Search for the cell housing the specified text and yield its (x, y) center coordinate. 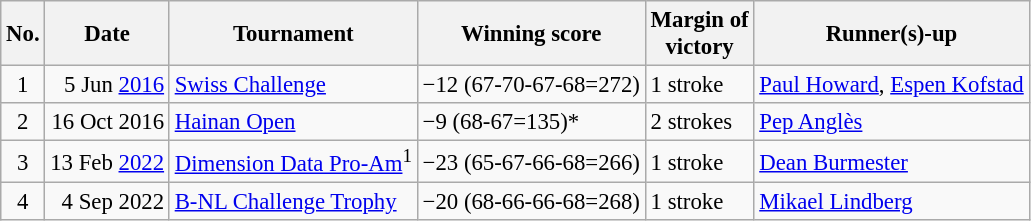
−20 (68-66-66-68=268) (531, 202)
Tournament (293, 34)
3 (23, 162)
−23 (65-67-66-68=266) (531, 162)
Hainan Open (293, 122)
Mikael Lindberg (892, 202)
Date (107, 34)
Paul Howard, Espen Kofstad (892, 85)
−9 (68-67=135)* (531, 122)
Pep Anglès (892, 122)
Dimension Data Pro-Am1 (293, 162)
4 Sep 2022 (107, 202)
13 Feb 2022 (107, 162)
Runner(s)-up (892, 34)
4 (23, 202)
Winning score (531, 34)
B-NL Challenge Trophy (293, 202)
5 Jun 2016 (107, 85)
Swiss Challenge (293, 85)
2 strokes (700, 122)
No. (23, 34)
Margin ofvictory (700, 34)
Dean Burmester (892, 162)
−12 (67-70-67-68=272) (531, 85)
16 Oct 2016 (107, 122)
2 (23, 122)
1 (23, 85)
